Determine the (X, Y) coordinate at the center of the cell enclosing the given text.  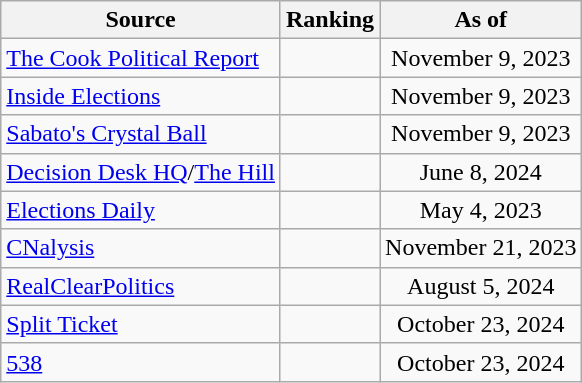
Decision Desk HQ/The Hill (141, 172)
Sabato's Crystal Ball (141, 134)
RealClearPolitics (141, 286)
June 8, 2024 (481, 172)
538 (141, 362)
May 4, 2023 (481, 210)
Ranking (330, 20)
November 21, 2023 (481, 248)
As of (481, 20)
Elections Daily (141, 210)
CNalysis (141, 248)
Inside Elections (141, 96)
The Cook Political Report (141, 58)
Split Ticket (141, 324)
August 5, 2024 (481, 286)
Source (141, 20)
